For the text-containing cell, return its midpoint in (x, y) coordinate format. 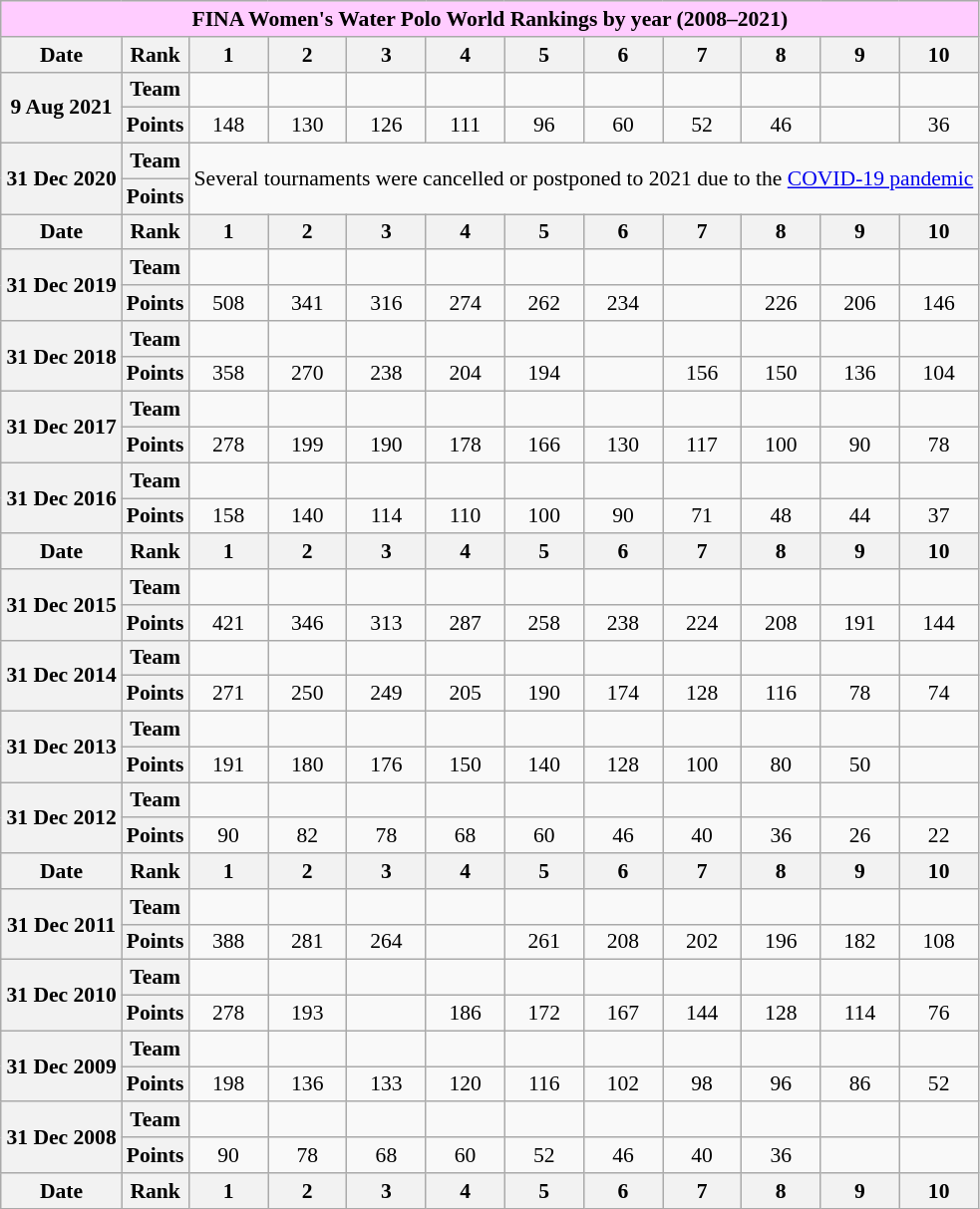
37 (939, 516)
508 (227, 303)
31 Dec 2012 (61, 817)
117 (702, 446)
193 (307, 1014)
71 (702, 516)
31 Dec 2017 (61, 427)
287 (465, 623)
31 Dec 2009 (61, 1066)
270 (307, 374)
31 Dec 2016 (61, 498)
31 Dec 2020 (61, 179)
82 (307, 836)
44 (859, 516)
148 (227, 126)
174 (622, 694)
31 Dec 2019 (61, 285)
31 Dec 2008 (61, 1138)
120 (465, 1084)
22 (939, 836)
206 (859, 303)
198 (227, 1084)
108 (939, 942)
172 (544, 1014)
146 (939, 303)
346 (307, 623)
156 (702, 374)
261 (544, 942)
50 (859, 764)
31 Dec 2014 (61, 676)
31 Dec 2018 (61, 357)
388 (227, 942)
194 (544, 374)
31 Dec 2011 (61, 925)
111 (465, 126)
31 Dec 2015 (61, 604)
110 (465, 516)
FINA Women's Water Polo World Rankings by year (2008–2021) (490, 19)
226 (782, 303)
258 (544, 623)
80 (782, 764)
133 (387, 1084)
316 (387, 303)
31 Dec 2010 (61, 995)
281 (307, 942)
199 (307, 446)
76 (939, 1014)
271 (227, 694)
204 (465, 374)
341 (307, 303)
224 (702, 623)
158 (227, 516)
86 (859, 1084)
9 Aug 2021 (61, 108)
31 Dec 2013 (61, 748)
104 (939, 374)
262 (544, 303)
182 (859, 942)
249 (387, 694)
167 (622, 1014)
126 (387, 126)
48 (782, 516)
102 (622, 1084)
180 (307, 764)
178 (465, 446)
205 (465, 694)
421 (227, 623)
313 (387, 623)
166 (544, 446)
264 (387, 942)
Several tournaments were cancelled or postponed to 2021 due to the COVID-19 pandemic (583, 179)
98 (702, 1084)
250 (307, 694)
234 (622, 303)
186 (465, 1014)
26 (859, 836)
358 (227, 374)
274 (465, 303)
74 (939, 694)
202 (702, 942)
176 (387, 764)
196 (782, 942)
